For the text-containing cell, return its midpoint in [X, Y] coordinate format. 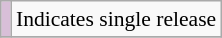
Indicates single release [116, 19]
